Locate the cell with the specified text and output its (X, Y) center coordinate. 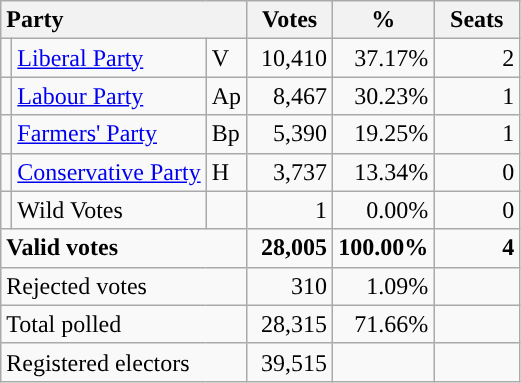
10,410 (290, 58)
Wild Votes (109, 210)
19.25% (384, 134)
30.23% (384, 96)
Rejected votes (124, 286)
V (226, 58)
71.66% (384, 324)
13.34% (384, 172)
Bp (226, 134)
100.00% (384, 248)
28,005 (290, 248)
39,515 (290, 362)
Ap (226, 96)
Total polled (124, 324)
Party (124, 20)
1.09% (384, 286)
37.17% (384, 58)
% (384, 20)
Farmers' Party (109, 134)
Registered electors (124, 362)
Conservative Party (109, 172)
Votes (290, 20)
Seats (477, 20)
Labour Party (109, 96)
0.00% (384, 210)
5,390 (290, 134)
8,467 (290, 96)
Valid votes (124, 248)
28,315 (290, 324)
H (226, 172)
2 (477, 58)
4 (477, 248)
3,737 (290, 172)
Liberal Party (109, 58)
310 (290, 286)
